Output the [x, y] coordinate of the center of the cell containing the given text.  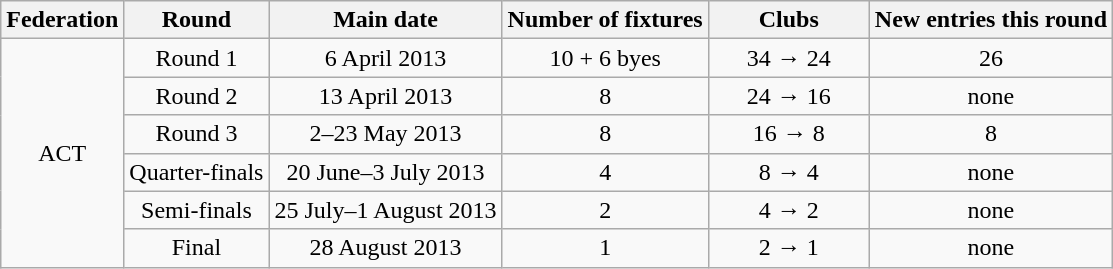
Round 3 [196, 134]
26 [990, 58]
34 → 24 [788, 58]
4 [605, 172]
Semi-finals [196, 210]
6 April 2013 [386, 58]
28 August 2013 [386, 248]
Clubs [788, 20]
13 April 2013 [386, 96]
Round [196, 20]
Main date [386, 20]
2 [605, 210]
Quarter-finals [196, 172]
ACT [62, 153]
24 → 16 [788, 96]
16 → 8 [788, 134]
Round 2 [196, 96]
20 June–3 July 2013 [386, 172]
New entries this round [990, 20]
2–23 May 2013 [386, 134]
Final [196, 248]
2 → 1 [788, 248]
25 July–1 August 2013 [386, 210]
10 + 6 byes [605, 58]
8 → 4 [788, 172]
4 → 2 [788, 210]
Number of fixtures [605, 20]
Federation [62, 20]
1 [605, 248]
Round 1 [196, 58]
